Pinpoint the cell where the given text exists, returning its [X, Y] midpoint coordinate. 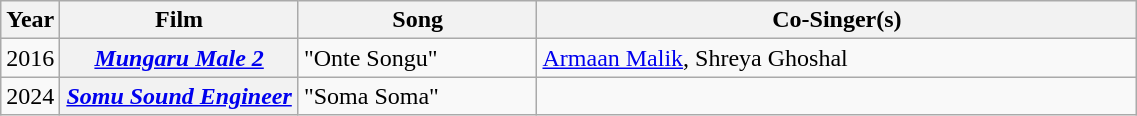
"Onte Songu" [418, 58]
Mungaru Male 2 [180, 58]
Armaan Malik, Shreya Ghoshal [837, 58]
"Soma Soma" [418, 96]
2024 [30, 96]
Song [418, 20]
2016 [30, 58]
Film [180, 20]
Somu Sound Engineer [180, 96]
Co-Singer(s) [837, 20]
Year [30, 20]
